Identify which cell holds the provided text, then report its (x, y) central coordinate. 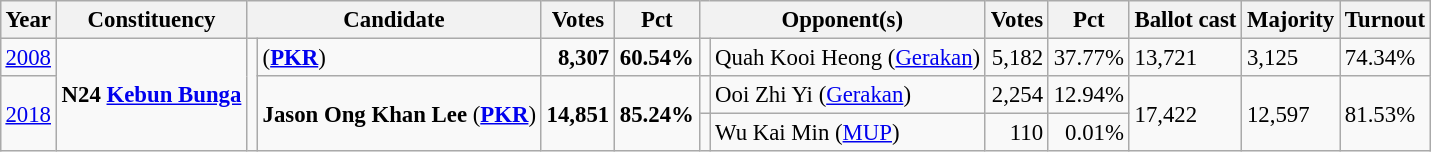
5,182 (1016, 57)
(PKR) (399, 57)
N24 Kebun Bunga (151, 94)
Constituency (151, 20)
12.94% (1088, 95)
81.53% (1386, 114)
Opponent(s) (842, 20)
Majority (1291, 20)
110 (1016, 133)
85.24% (658, 114)
74.34% (1386, 57)
14,851 (578, 114)
Turnout (1386, 20)
2018 (28, 114)
12,597 (1291, 114)
2,254 (1016, 95)
13,721 (1185, 57)
0.01% (1088, 133)
Candidate (394, 20)
Jason Ong Khan Lee (PKR) (399, 114)
Ooi Zhi Yi (Gerakan) (848, 95)
Wu Kai Min (MUP) (848, 133)
Ballot cast (1185, 20)
Quah Kooi Heong (Gerakan) (848, 57)
3,125 (1291, 57)
17,422 (1185, 114)
60.54% (658, 57)
Year (28, 20)
2008 (28, 57)
8,307 (578, 57)
37.77% (1088, 57)
